Provide the (X, Y) coordinate of the cell's center where the given text is located.  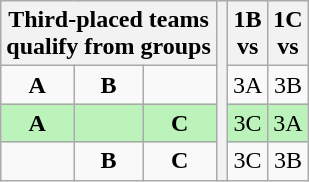
1Cvs (288, 34)
Third-placed teamsqualify from groups (109, 34)
1Bvs (247, 34)
